Scan for the cell matching the given text and deliver its (X, Y) coordinate at center. 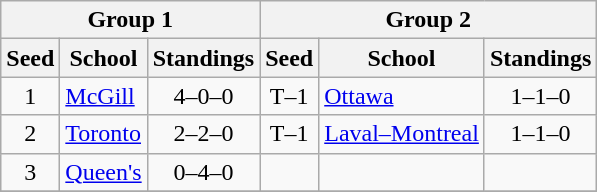
1 (30, 96)
Laval–Montreal (402, 134)
Group 2 (428, 20)
Toronto (104, 134)
0–4–0 (203, 172)
2–2–0 (203, 134)
4–0–0 (203, 96)
Ottawa (402, 96)
2 (30, 134)
Queen's (104, 172)
McGill (104, 96)
3 (30, 172)
Group 1 (130, 20)
